Return [X, Y] of the center of cell containing provided text 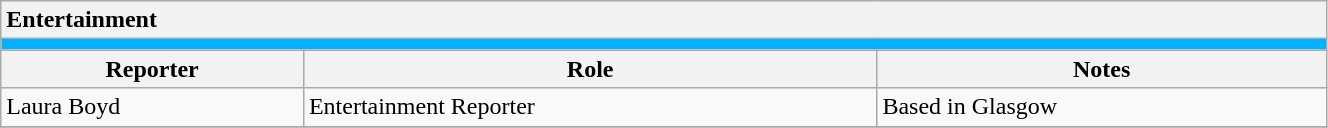
Notes [1102, 69]
Based in Glasgow [1102, 107]
Entertainment Reporter [590, 107]
Reporter [152, 69]
Role [590, 69]
Laura Boyd [152, 107]
Entertainment [664, 20]
